Return [X, Y] of the center of cell containing provided text 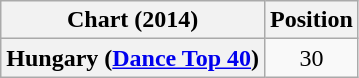
Chart (2014) [133, 20]
30 [312, 58]
Position [312, 20]
Hungary (Dance Top 40) [133, 58]
